Scan for the cell matching the given text and deliver its (x, y) coordinate at center. 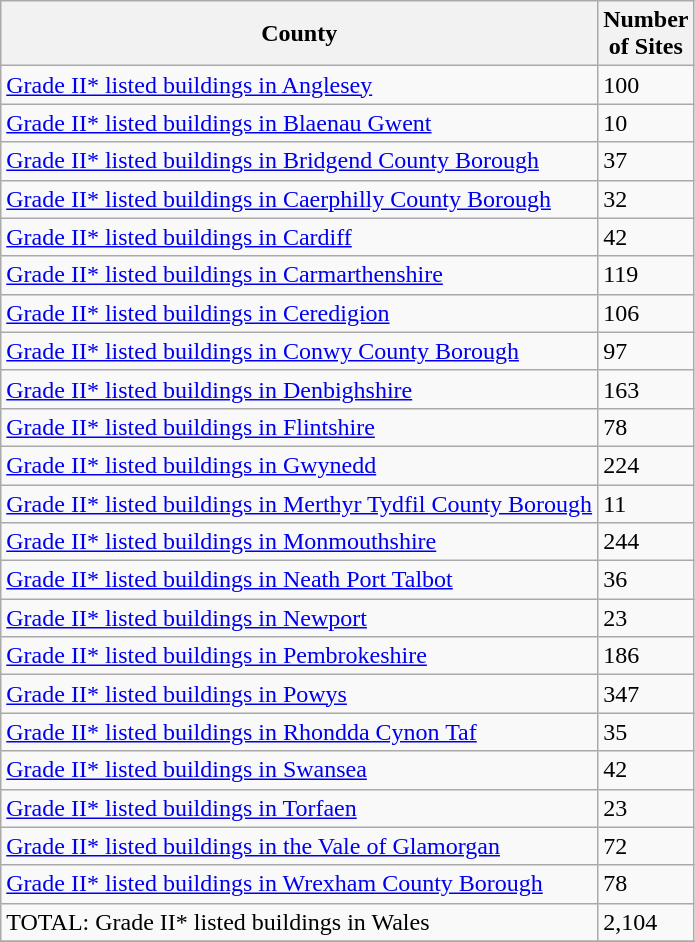
10 (646, 123)
119 (646, 275)
97 (646, 351)
County (300, 34)
11 (646, 503)
Number of Sites (646, 34)
Grade II* listed buildings in Blaenau Gwent (300, 123)
163 (646, 389)
Grade II* listed buildings in Caerphilly County Borough (300, 199)
Grade II* listed buildings in Newport (300, 618)
186 (646, 656)
100 (646, 85)
106 (646, 313)
224 (646, 465)
Grade II* listed buildings in Denbighshire (300, 389)
Grade II* listed buildings in Swansea (300, 770)
Grade II* listed buildings in Anglesey (300, 85)
Grade II* listed buildings in Powys (300, 694)
Grade II* listed buildings in Rhondda Cynon Taf (300, 732)
37 (646, 161)
244 (646, 542)
Grade II* listed buildings in Flintshire (300, 427)
Grade II* listed buildings in Monmouthshire (300, 542)
Grade II* listed buildings in Bridgend County Borough (300, 161)
Grade II* listed buildings in Conwy County Borough (300, 351)
Grade II* listed buildings in Neath Port Talbot (300, 580)
TOTAL: Grade II* listed buildings in Wales (300, 922)
32 (646, 199)
Grade II* listed buildings in Carmarthenshire (300, 275)
35 (646, 732)
Grade II* listed buildings in Merthyr Tydfil County Borough (300, 503)
Grade II* listed buildings in Cardiff (300, 237)
Grade II* listed buildings in Gwynedd (300, 465)
Grade II* listed buildings in the Vale of Glamorgan (300, 846)
Grade II* listed buildings in Ceredigion (300, 313)
72 (646, 846)
347 (646, 694)
2,104 (646, 922)
Grade II* listed buildings in Wrexham County Borough (300, 884)
Grade II* listed buildings in Torfaen (300, 808)
36 (646, 580)
Grade II* listed buildings in Pembrokeshire (300, 656)
